Extract the (X, Y) coordinate from the center of the cell holding the provided text.  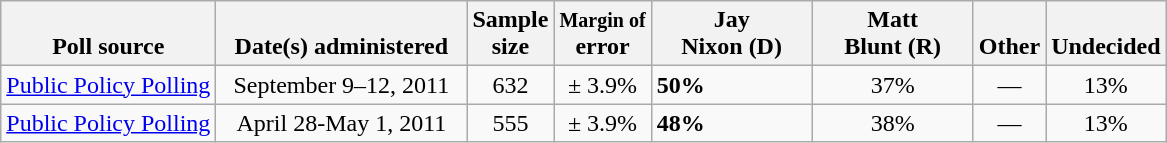
Samplesize (510, 34)
632 (510, 85)
Margin oferror (602, 34)
Date(s) administered (342, 34)
September 9–12, 2011 (342, 85)
Other (1009, 34)
37% (892, 85)
50% (732, 85)
38% (892, 123)
48% (732, 123)
555 (510, 123)
JayNixon (D) (732, 34)
MattBlunt (R) (892, 34)
Undecided (1106, 34)
Poll source (108, 34)
April 28-May 1, 2011 (342, 123)
